From the cell containing the given text, extract its center point as [X, Y] coordinate. 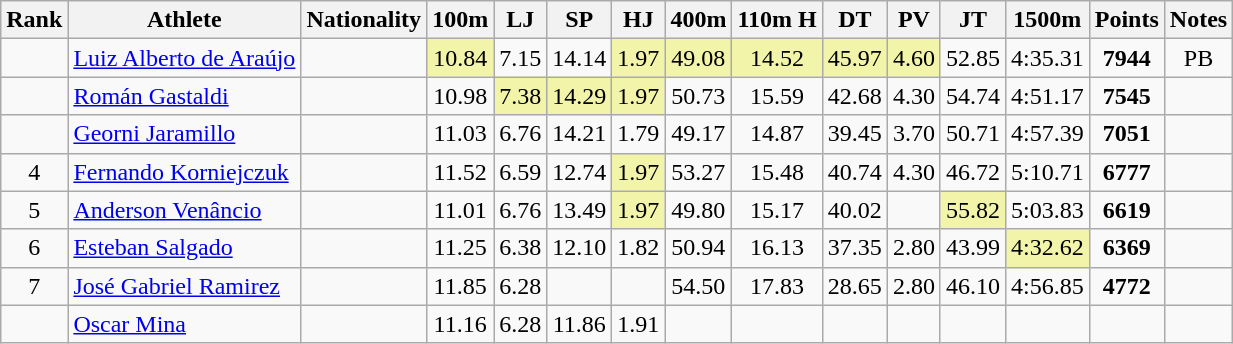
4.60 [914, 58]
6 [34, 248]
4:35.31 [1047, 58]
PB [1198, 58]
43.99 [972, 248]
3.70 [914, 134]
37.35 [854, 248]
42.68 [854, 96]
7545 [1126, 96]
7.15 [520, 58]
7 [34, 286]
7051 [1126, 134]
15.17 [777, 210]
5:03.83 [1047, 210]
Fernando Korniejczuk [184, 172]
1.79 [638, 134]
5:10.71 [1047, 172]
Luiz Alberto de Araújo [184, 58]
1500m [1047, 20]
6777 [1126, 172]
49.08 [698, 58]
6369 [1126, 248]
50.94 [698, 248]
DT [854, 20]
11.03 [460, 134]
11.85 [460, 286]
50.71 [972, 134]
14.21 [580, 134]
50.73 [698, 96]
1.91 [638, 324]
54.74 [972, 96]
Georni Jaramillo [184, 134]
12.74 [580, 172]
4:57.39 [1047, 134]
Points [1126, 20]
400m [698, 20]
55.82 [972, 210]
1.82 [638, 248]
7.38 [520, 96]
28.65 [854, 286]
SP [580, 20]
11.52 [460, 172]
15.59 [777, 96]
45.97 [854, 58]
10.84 [460, 58]
11.25 [460, 248]
14.14 [580, 58]
4:51.17 [1047, 96]
11.01 [460, 210]
46.72 [972, 172]
Athlete [184, 20]
14.29 [580, 96]
5 [34, 210]
13.49 [580, 210]
39.45 [854, 134]
100m [460, 20]
Román Gastaldi [184, 96]
11.16 [460, 324]
40.02 [854, 210]
52.85 [972, 58]
Esteban Salgado [184, 248]
40.74 [854, 172]
10.98 [460, 96]
HJ [638, 20]
54.50 [698, 286]
Nationality [364, 20]
4 [34, 172]
Anderson Venâncio [184, 210]
16.13 [777, 248]
17.83 [777, 286]
53.27 [698, 172]
15.48 [777, 172]
JT [972, 20]
LJ [520, 20]
6.59 [520, 172]
PV [914, 20]
Oscar Mina [184, 324]
49.80 [698, 210]
14.52 [777, 58]
110m H [777, 20]
4:32.62 [1047, 248]
6619 [1126, 210]
6.38 [520, 248]
José Gabriel Ramirez [184, 286]
49.17 [698, 134]
4772 [1126, 286]
Rank [34, 20]
4:56.85 [1047, 286]
7944 [1126, 58]
14.87 [777, 134]
11.86 [580, 324]
Notes [1198, 20]
12.10 [580, 248]
46.10 [972, 286]
